Search for the cell housing the specified text and yield its [X, Y] center coordinate. 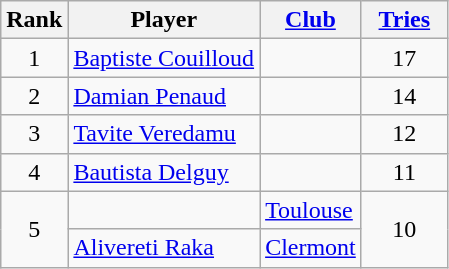
Bautista Delguy [164, 172]
Club [311, 20]
2 [34, 96]
14 [404, 96]
11 [404, 172]
17 [404, 58]
Baptiste Couilloud [164, 58]
Tavite Veredamu [164, 134]
Damian Penaud [164, 96]
Tries [404, 20]
12 [404, 134]
Toulouse [311, 210]
4 [34, 172]
5 [34, 229]
Player [164, 20]
10 [404, 229]
Clermont [311, 248]
Alivereti Raka [164, 248]
3 [34, 134]
1 [34, 58]
Rank [34, 20]
